Pinpoint the cell where the given text exists, returning its [X, Y] midpoint coordinate. 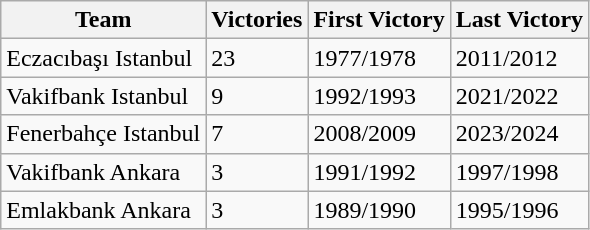
7 [257, 134]
Emlakbank Ankara [104, 210]
1991/1992 [379, 172]
1995/1996 [519, 210]
1977/1978 [379, 58]
2011/2012 [519, 58]
1989/1990 [379, 210]
1997/1998 [519, 172]
Eczacıbaşı Istanbul [104, 58]
Vakifbank Istanbul [104, 96]
23 [257, 58]
2021/2022 [519, 96]
2023/2024 [519, 134]
Last Victory [519, 20]
2008/2009 [379, 134]
Team [104, 20]
9 [257, 96]
1992/1993 [379, 96]
First Victory [379, 20]
Vakifbank Ankara [104, 172]
Fenerbahçe Istanbul [104, 134]
Victories [257, 20]
